Capture the cell that displays the provided text and extract its (x, y) central coordinate. 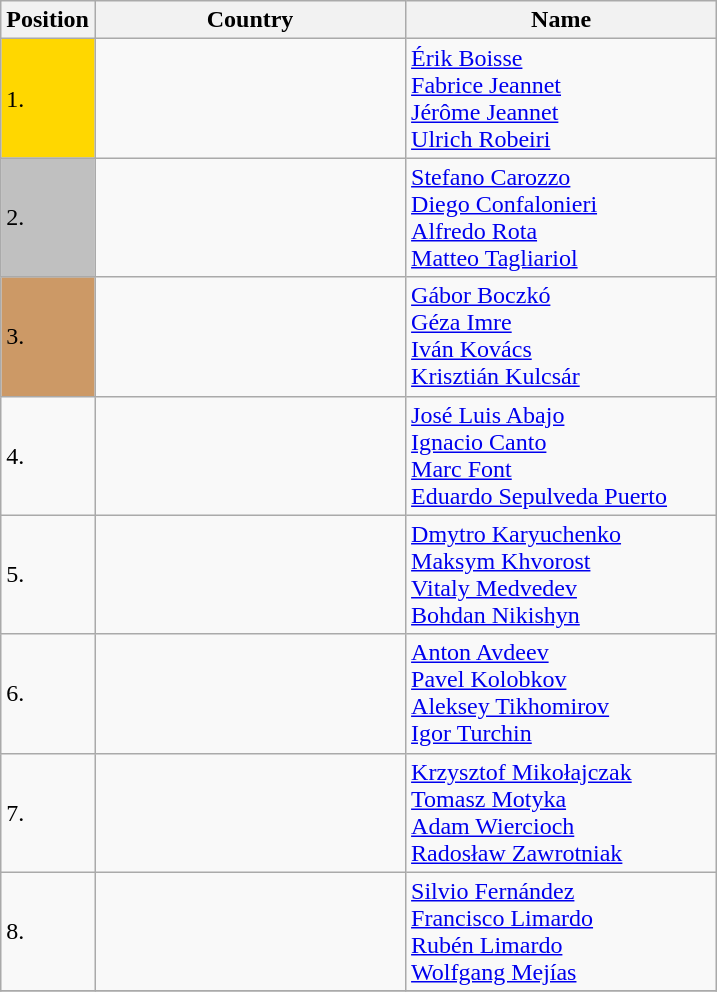
Stefano CarozzoDiego Confalonieri Alfredo RotaMatteo Tagliariol (562, 218)
Krzysztof MikołajczakTomasz MotykaAdam WierciochRadosław Zawrotniak (562, 812)
5. (48, 574)
Gábor BoczkóGéza Imre Iván KovácsKrisztián Kulcsár (562, 336)
José Luis AbajoIgnacio Canto Marc Font Eduardo Sepulveda Puerto (562, 456)
3. (48, 336)
Érik BoisseFabrice JeannetJérôme JeannetUlrich Robeiri (562, 98)
6. (48, 694)
Silvio FernándezFrancisco Limardo Rubén LimardoWolfgang Mejías (562, 932)
2. (48, 218)
Country (250, 20)
8. (48, 932)
Name (562, 20)
1. (48, 98)
Dmytro KaryuchenkoMaksym Khvorost Vitaly MedvedevBohdan Nikishyn (562, 574)
4. (48, 456)
Anton AvdeevPavel KolobkovAleksey TikhomirovIgor Turchin (562, 694)
7. (48, 812)
Position (48, 20)
